Scan for the cell matching the given text and deliver its (X, Y) coordinate at center. 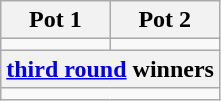
third round winners (110, 69)
Pot 1 (56, 20)
Pot 2 (164, 20)
